Provide the [X, Y] coordinate of the cell's center where the given text is located.  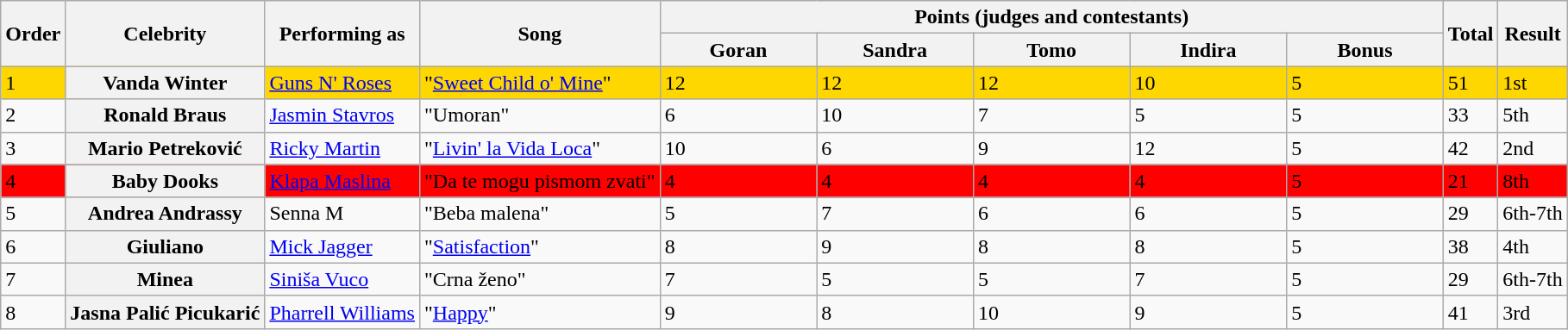
Total [1471, 34]
"Sweet Child o' Mine" [540, 83]
"Beba malena" [540, 214]
Celebrity [166, 34]
38 [1471, 246]
Indira [1208, 50]
"Happy" [540, 312]
Siniša Vuco [342, 279]
Andrea Andrassy [166, 214]
Song [540, 34]
Jasna Palić Picukarić [166, 312]
Pharrell Williams [342, 312]
Senna M [342, 214]
Jasmin Stavros [342, 115]
2 [33, 115]
Mario Petreković [166, 148]
"Umoran" [540, 115]
Klapa Maslina [342, 181]
1st [1533, 83]
Vanda Winter [166, 83]
4th [1533, 246]
Order [33, 34]
Giuliano [166, 246]
"Livin' la Vida Loca" [540, 148]
"Satisfaction" [540, 246]
Baby Dooks [166, 181]
Ronald Braus [166, 115]
41 [1471, 312]
Result [1533, 34]
3 [33, 148]
Tomo [1051, 50]
51 [1471, 83]
Performing as [342, 34]
Goran [738, 50]
Points (judges and contestants) [1051, 17]
8th [1533, 181]
Guns N' Roses [342, 83]
"Da te mogu pismom zvati" [540, 181]
33 [1471, 115]
Mick Jagger [342, 246]
2nd [1533, 148]
Bonus [1365, 50]
21 [1471, 181]
Ricky Martin [342, 148]
"Crna ženo" [540, 279]
42 [1471, 148]
Sandra [895, 50]
Minea [166, 279]
1 [33, 83]
3rd [1533, 312]
5th [1533, 115]
